Return (X, Y) of the center of cell containing provided text 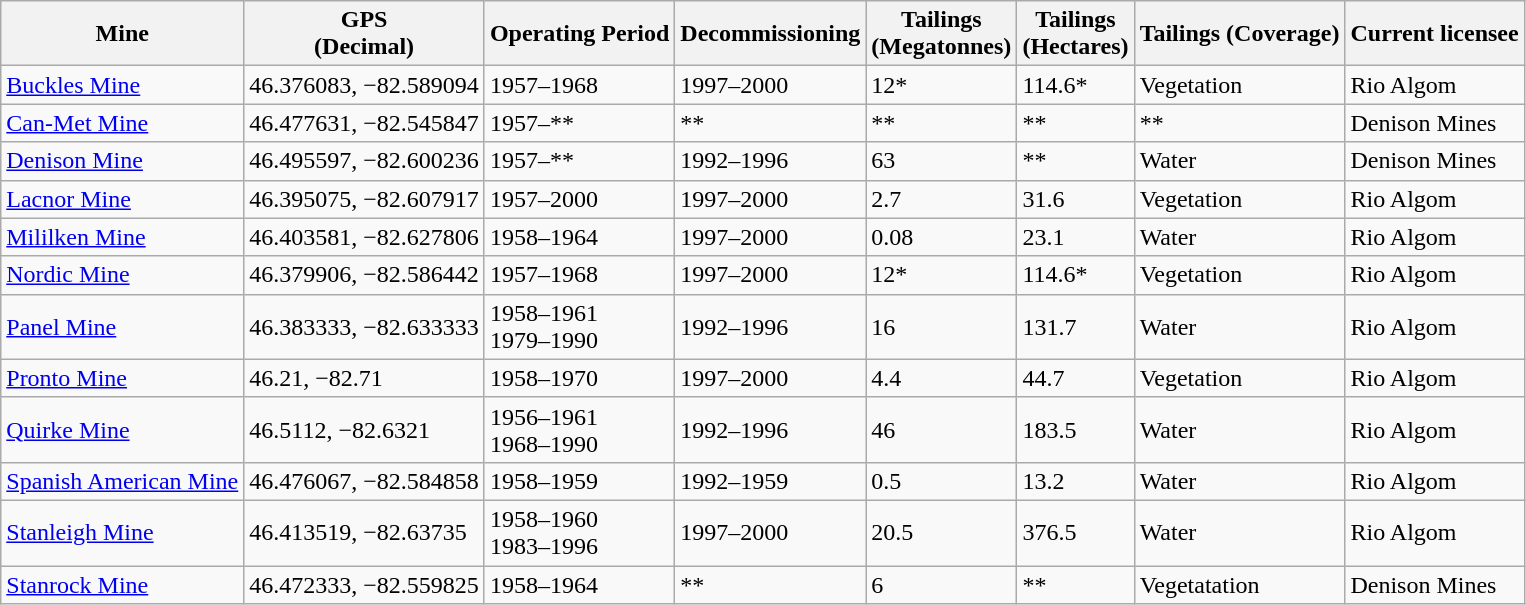
44.7 (1076, 378)
1958–19611979–1990 (579, 326)
6 (942, 585)
Stanleigh Mine (122, 532)
1957–2000 (579, 199)
46.477631, −82.545847 (364, 123)
Vegetatation (1240, 585)
46 (942, 430)
183.5 (1076, 430)
Nordic Mine (122, 275)
Buckles Mine (122, 85)
Decommissioning (770, 34)
2.7 (942, 199)
46.376083, −82.589094 (364, 85)
GPS(Decimal) (364, 34)
16 (942, 326)
46.5112, −82.6321 (364, 430)
31.6 (1076, 199)
1958–1959 (579, 481)
1992–1959 (770, 481)
23.1 (1076, 237)
1956–19611968–1990 (579, 430)
Operating Period (579, 34)
20.5 (942, 532)
4.4 (942, 378)
0.08 (942, 237)
Tailings(Megatonnes) (942, 34)
1958–1970 (579, 378)
46.472333, −82.559825 (364, 585)
Panel Mine (122, 326)
0.5 (942, 481)
376.5 (1076, 532)
Spanish American Mine (122, 481)
131.7 (1076, 326)
Mililken Mine (122, 237)
46.379906, −82.586442 (364, 275)
13.2 (1076, 481)
46.413519, −82.63735 (364, 532)
Pronto Mine (122, 378)
46.476067, −82.584858 (364, 481)
Tailings (Coverage) (1240, 34)
1958–19601983–1996 (579, 532)
Can-Met Mine (122, 123)
Mine (122, 34)
Quirke Mine (122, 430)
46.495597, −82.600236 (364, 161)
46.21, −82.71 (364, 378)
Denison Mine (122, 161)
46.403581, −82.627806 (364, 237)
Lacnor Mine (122, 199)
63 (942, 161)
Current licensee (1434, 34)
46.395075, −82.607917 (364, 199)
Stanrock Mine (122, 585)
46.383333, −82.633333 (364, 326)
Tailings(Hectares) (1076, 34)
